Search for the cell housing the specified text and yield its (x, y) center coordinate. 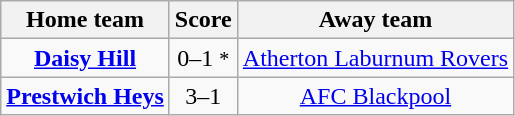
AFC Blackpool (375, 96)
Daisy Hill (86, 58)
Prestwich Heys (86, 96)
Away team (375, 20)
Atherton Laburnum Rovers (375, 58)
Score (203, 20)
Home team (86, 20)
3–1 (203, 96)
0–1 * (203, 58)
